Return (X, Y) of the center of cell containing provided text 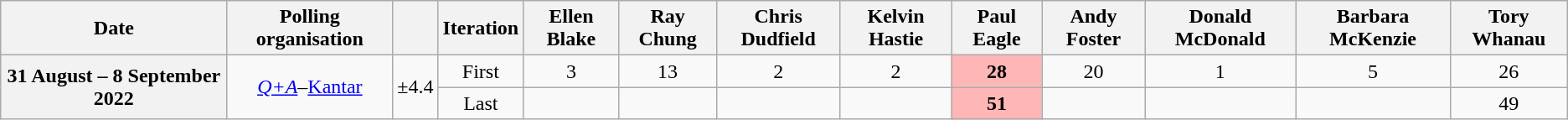
28 (997, 71)
51 (997, 103)
26 (1509, 71)
Ellen Blake (571, 29)
49 (1509, 103)
±4.4 (415, 87)
Ray Chung (668, 29)
Paul Eagle (997, 29)
5 (1374, 71)
Q+A–Kantar (310, 87)
20 (1094, 71)
13 (668, 71)
Donald McDonald (1220, 29)
Polling organisation (310, 29)
Chris Dudfield (778, 29)
31 August – 8 September 2022 (114, 87)
3 (571, 71)
Iteration (481, 29)
First (481, 71)
Kelvin Hastie (896, 29)
Barbara McKenzie (1374, 29)
Last (481, 103)
1 (1220, 71)
Andy Foster (1094, 29)
Tory Whanau (1509, 29)
Date (114, 29)
